Locate the cell with the specified text and output its [X, Y] center coordinate. 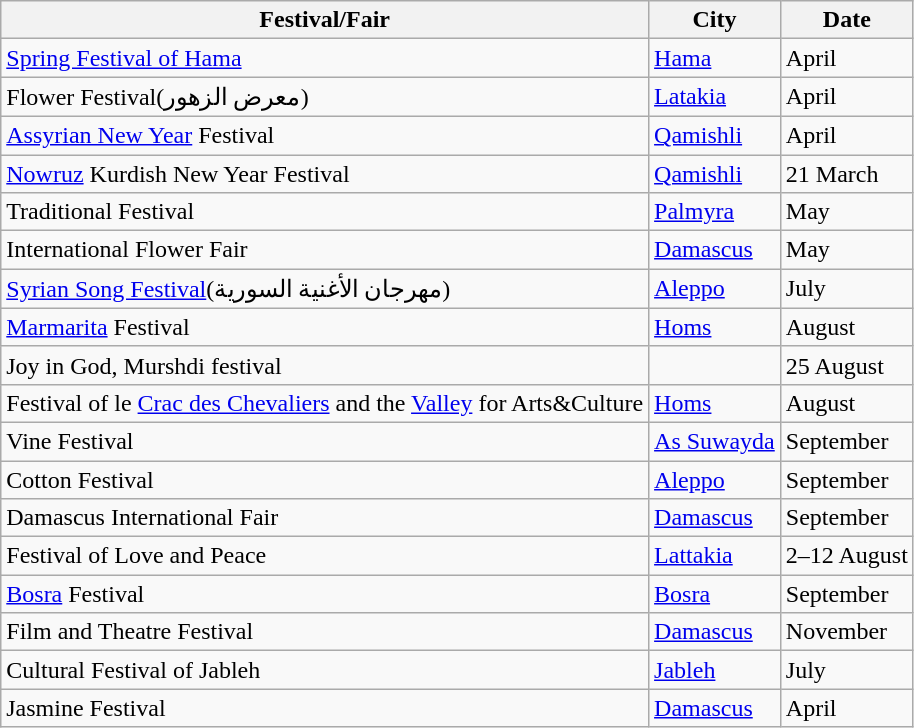
Festival of le Crac des Chevaliers and the Valley for Arts&Culture [325, 403]
Latakia [715, 97]
Marmarita Festival [325, 327]
Hama [715, 58]
Jableh [715, 670]
Cultural Festival of Jableh [325, 670]
International Flower Fair [325, 250]
Assyrian New Year Festival [325, 135]
Lattakia [715, 556]
Festival/Fair [325, 20]
2–12 August [846, 556]
Date [846, 20]
21 March [846, 173]
Damascus International Fair [325, 518]
Bosra [715, 594]
Jasmine Festival [325, 708]
Cotton Festival [325, 479]
Traditional Festival [325, 212]
Joy in God, Murshdi festival [325, 365]
Nowruz Kurdish New Year Festival [325, 173]
25 August [846, 365]
City [715, 20]
November [846, 632]
Bosra Festival [325, 594]
Festival of Love and Peace [325, 556]
Flower Festival(معرض الزهور) [325, 97]
Spring Festival of Hama [325, 58]
Syrian Song Festival(مهرجان الأغنية السورية) [325, 289]
As Suwayda [715, 441]
Palmyra [715, 212]
Vine Festival [325, 441]
Film and Theatre Festival [325, 632]
